Scan for the cell matching the given text and deliver its (X, Y) coordinate at center. 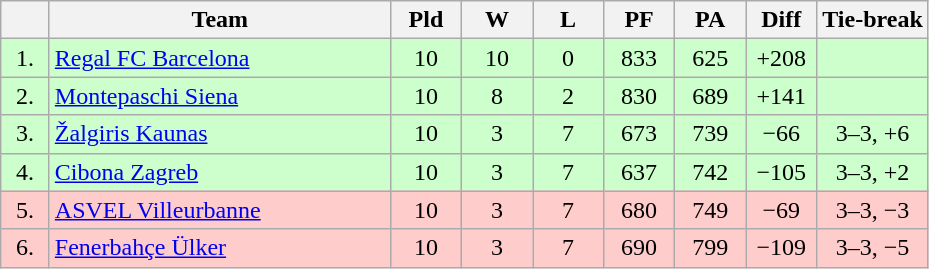
0 (568, 58)
Team (220, 20)
2. (26, 96)
680 (640, 210)
Pld (426, 20)
PF (640, 20)
+141 (782, 96)
3–3, −5 (873, 248)
673 (640, 134)
799 (710, 248)
ASVEL Villeurbanne (220, 210)
5. (26, 210)
739 (710, 134)
625 (710, 58)
749 (710, 210)
Žalgiris Kaunas (220, 134)
6. (26, 248)
689 (710, 96)
690 (640, 248)
−66 (782, 134)
4. (26, 172)
3–3, −3 (873, 210)
Montepaschi Siena (220, 96)
3–3, +6 (873, 134)
3–3, +2 (873, 172)
PA (710, 20)
Fenerbahçe Ülker (220, 248)
−105 (782, 172)
3. (26, 134)
Tie-break (873, 20)
L (568, 20)
830 (640, 96)
637 (640, 172)
Regal FC Barcelona (220, 58)
+208 (782, 58)
Diff (782, 20)
8 (496, 96)
W (496, 20)
1. (26, 58)
833 (640, 58)
742 (710, 172)
−69 (782, 210)
−109 (782, 248)
Cibona Zagreb (220, 172)
2 (568, 96)
